Pinpoint the cell where the given text exists, returning its [x, y] midpoint coordinate. 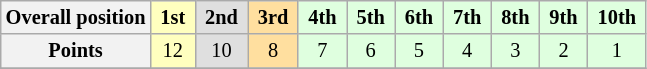
2 [563, 51]
4 [467, 51]
2nd [222, 17]
12 [172, 51]
6th [419, 17]
7th [467, 17]
6 [371, 51]
1 [617, 51]
8 [273, 51]
10 [222, 51]
7 [322, 51]
4th [322, 17]
3rd [273, 17]
5 [419, 51]
Points [76, 51]
8th [515, 17]
9th [563, 17]
10th [617, 17]
1st [172, 17]
3 [515, 51]
5th [371, 17]
Overall position [76, 17]
